Return the [X, Y] coordinate for the center point of the cell that contains the specified text.  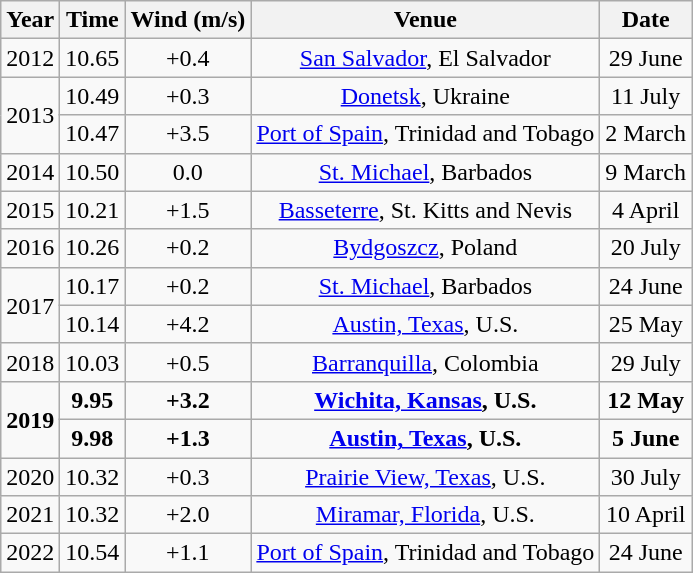
+1.1 [188, 553]
2019 [30, 419]
2021 [30, 515]
Wichita, Kansas, U.S. [426, 400]
+0.4 [188, 58]
Prairie View, Texas, U.S. [426, 477]
25 May [646, 324]
Basseterre, St. Kitts and Nevis [426, 210]
2 March [646, 134]
Venue [426, 20]
10.17 [92, 286]
29 July [646, 362]
5 June [646, 438]
2020 [30, 477]
+1.3 [188, 438]
2013 [30, 115]
10.26 [92, 248]
+2.0 [188, 515]
10.50 [92, 172]
9.95 [92, 400]
11 July [646, 96]
20 July [646, 248]
29 June [646, 58]
12 May [646, 400]
2018 [30, 362]
10.47 [92, 134]
Time [92, 20]
+1.5 [188, 210]
10.49 [92, 96]
4 April [646, 210]
+3.2 [188, 400]
Year [30, 20]
0.0 [188, 172]
San Salvador, El Salvador [426, 58]
10.54 [92, 553]
+4.2 [188, 324]
Donetsk, Ukraine [426, 96]
10.14 [92, 324]
2016 [30, 248]
2012 [30, 58]
30 July [646, 477]
Barranquilla, Colombia [426, 362]
2014 [30, 172]
10.65 [92, 58]
Miramar, Florida, U.S. [426, 515]
9 March [646, 172]
10 April [646, 515]
2022 [30, 553]
2017 [30, 305]
+0.5 [188, 362]
Date [646, 20]
10.21 [92, 210]
+3.5 [188, 134]
Bydgoszcz, Poland [426, 248]
Wind (m/s) [188, 20]
2015 [30, 210]
10.03 [92, 362]
9.98 [92, 438]
